Extract the (X, Y) coordinate from the center of the cell holding the provided text.  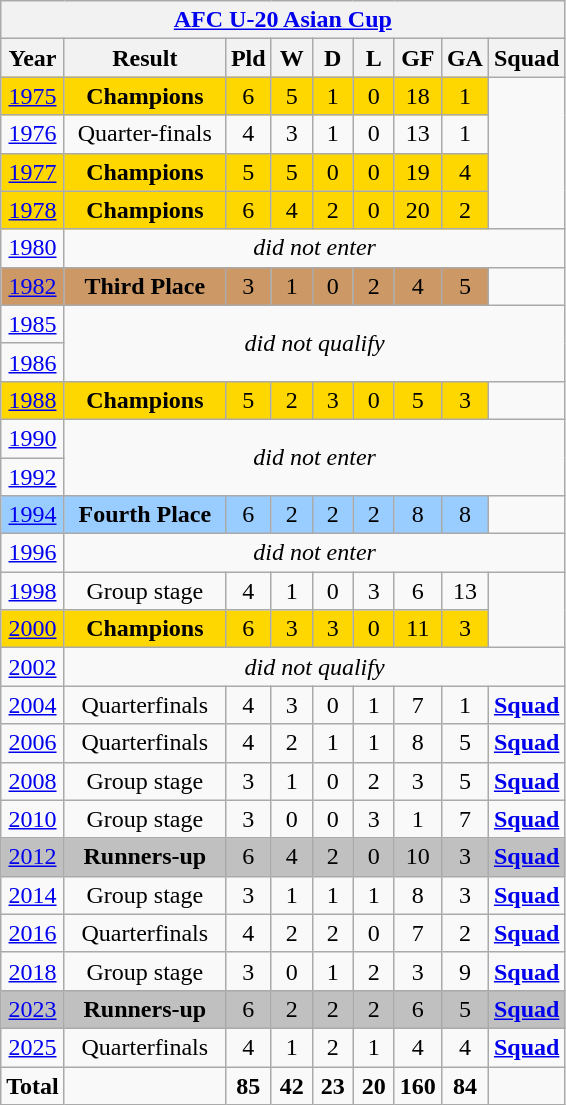
2008 (33, 781)
1977 (33, 172)
2018 (33, 971)
2006 (33, 743)
Quarter-finals (144, 134)
1976 (33, 134)
Year (33, 58)
L (374, 58)
1982 (33, 286)
18 (418, 96)
Result (144, 58)
GA (464, 58)
1975 (33, 96)
2004 (33, 705)
AFC U-20 Asian Cup (283, 20)
1992 (33, 477)
1998 (33, 591)
GF (418, 58)
11 (418, 629)
1986 (33, 362)
2010 (33, 819)
9 (464, 971)
2016 (33, 933)
1994 (33, 515)
Third Place (144, 286)
160 (418, 1085)
Fourth Place (144, 515)
2023 (33, 1009)
84 (464, 1085)
23 (332, 1085)
1978 (33, 210)
1990 (33, 438)
D (332, 58)
19 (418, 172)
2012 (33, 857)
1996 (33, 553)
Pld (248, 58)
2002 (33, 667)
2000 (33, 629)
85 (248, 1085)
10 (418, 857)
1985 (33, 324)
1988 (33, 400)
42 (292, 1085)
2014 (33, 895)
Total (33, 1085)
2025 (33, 1047)
1980 (33, 248)
W (292, 58)
